Determine the [X, Y] coordinate at the center of the cell enclosing the given text.  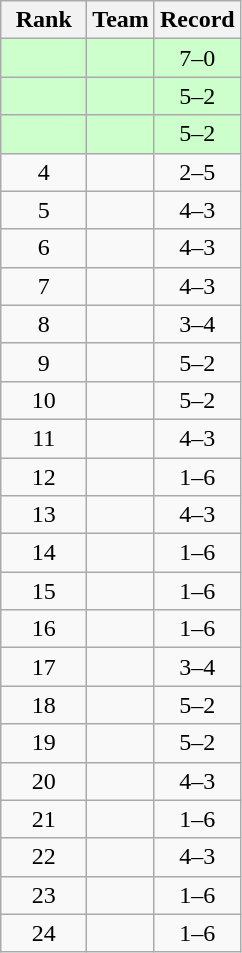
10 [44, 400]
9 [44, 362]
13 [44, 515]
6 [44, 248]
18 [44, 705]
Rank [44, 20]
Team [121, 20]
20 [44, 781]
17 [44, 667]
5 [44, 210]
23 [44, 895]
15 [44, 591]
11 [44, 438]
7–0 [197, 58]
22 [44, 857]
8 [44, 324]
2–5 [197, 172]
7 [44, 286]
14 [44, 553]
19 [44, 743]
16 [44, 629]
12 [44, 477]
21 [44, 819]
4 [44, 172]
24 [44, 933]
Record [197, 20]
